Return (X, Y) of the center of cell containing provided text 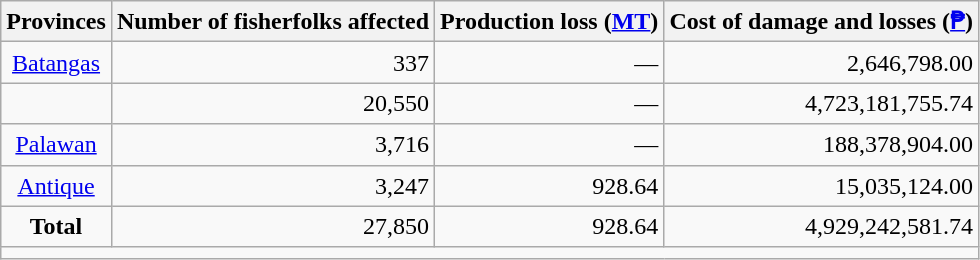
3,716 (272, 144)
337 (272, 62)
20,550 (272, 104)
4,723,181,755.74 (822, 104)
Total (56, 226)
Palawan (56, 144)
Number of fisherfolks affected (272, 22)
27,850 (272, 226)
15,035,124.00 (822, 186)
2,646,798.00 (822, 62)
Batangas (56, 62)
188,378,904.00 (822, 144)
Provinces (56, 22)
4,929,242,581.74 (822, 226)
Cost of damage and losses (₱) (822, 22)
Production loss (MT) (550, 22)
Antique (56, 186)
3,247 (272, 186)
